Scan for the cell matching the given text and deliver its [x, y] coordinate at center. 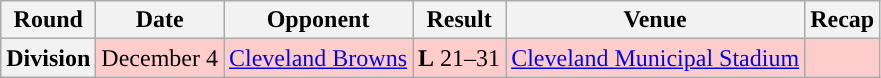
Round [48, 20]
Cleveland Municipal Stadium [656, 58]
Opponent [318, 20]
Division [48, 58]
Result [460, 20]
Venue [656, 20]
Cleveland Browns [318, 58]
L 21–31 [460, 58]
Recap [842, 20]
Date [160, 20]
December 4 [160, 58]
